Determine the [x, y] coordinate at the center of the cell enclosing the given text.  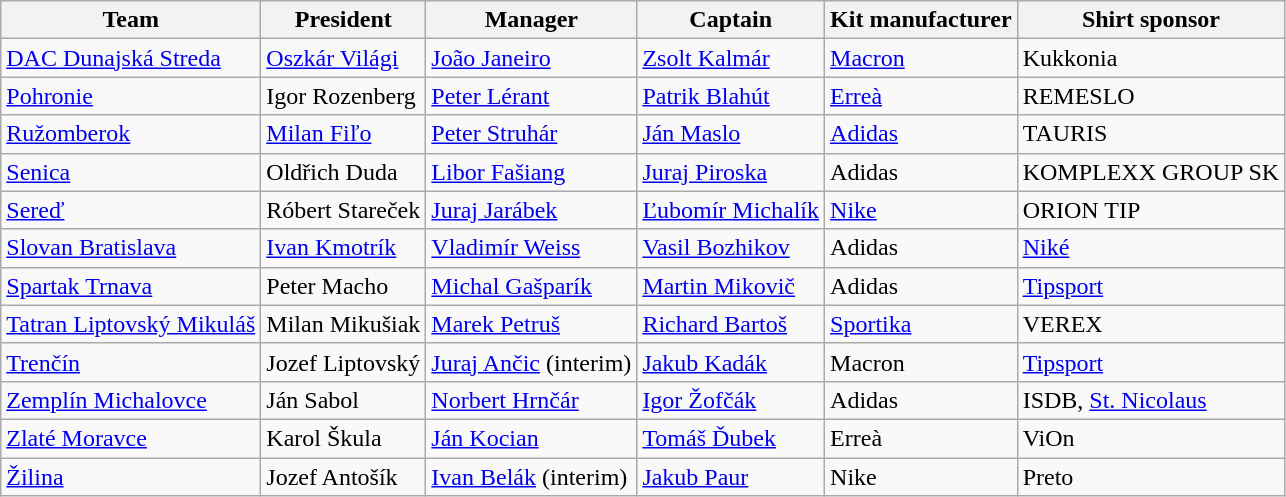
Juraj Piroska [731, 172]
Juraj Jarábek [532, 210]
Sportika [922, 324]
Peter Struhár [532, 134]
Pohronie [131, 96]
Žilina [131, 477]
Tomáš Ďubek [731, 438]
Igor Žofčák [731, 400]
Zemplín Michalovce [131, 400]
Manager [532, 20]
Róbert Stareček [344, 210]
Karol Škula [344, 438]
Patrik Blahút [731, 96]
ISDB, St. Nicolaus [1151, 400]
Jozef Liptovský [344, 362]
Kukkonia [1151, 58]
Slovan Bratislava [131, 248]
Niké [1151, 248]
Ivan Kmotrík [344, 248]
Libor Fašiang [532, 172]
Zsolt Kalmár [731, 58]
REMESLO [1151, 96]
Kit manufacturer [922, 20]
KOMPLEXX GROUP SK [1151, 172]
Ružomberok [131, 134]
Shirt sponsor [1151, 20]
Senica [131, 172]
Norbert Hrnčár [532, 400]
Captain [731, 20]
Richard Bartoš [731, 324]
Jozef Antošík [344, 477]
DAC Dunajská Streda [131, 58]
Peter Macho [344, 286]
Juraj Ančic (interim) [532, 362]
Trenčín [131, 362]
Ivan Belák (interim) [532, 477]
Jakub Paur [731, 477]
ORION TIP [1151, 210]
Spartak Trnava [131, 286]
Michal Gašparík [532, 286]
Sereď [131, 210]
ViOn [1151, 438]
President [344, 20]
Preto [1151, 477]
Milan Mikušiak [344, 324]
Zlaté Moravce [131, 438]
João Janeiro [532, 58]
Ľubomír Michalík [731, 210]
Tatran Liptovský Mikuláš [131, 324]
Team [131, 20]
Vladimír Weiss [532, 248]
Ján Maslo [731, 134]
Marek Petruš [532, 324]
Peter Lérant [532, 96]
Jakub Kadák [731, 362]
Vasil Bozhikov [731, 248]
VEREX [1151, 324]
Ján Sabol [344, 400]
Igor Rozenberg [344, 96]
Oszkár Világi [344, 58]
TAURIS [1151, 134]
Ján Kocian [532, 438]
Martin Mikovič [731, 286]
Oldřich Duda [344, 172]
Milan Fiľo [344, 134]
